Find where the given text appears and provide that cell's center as [x, y] coordinate. 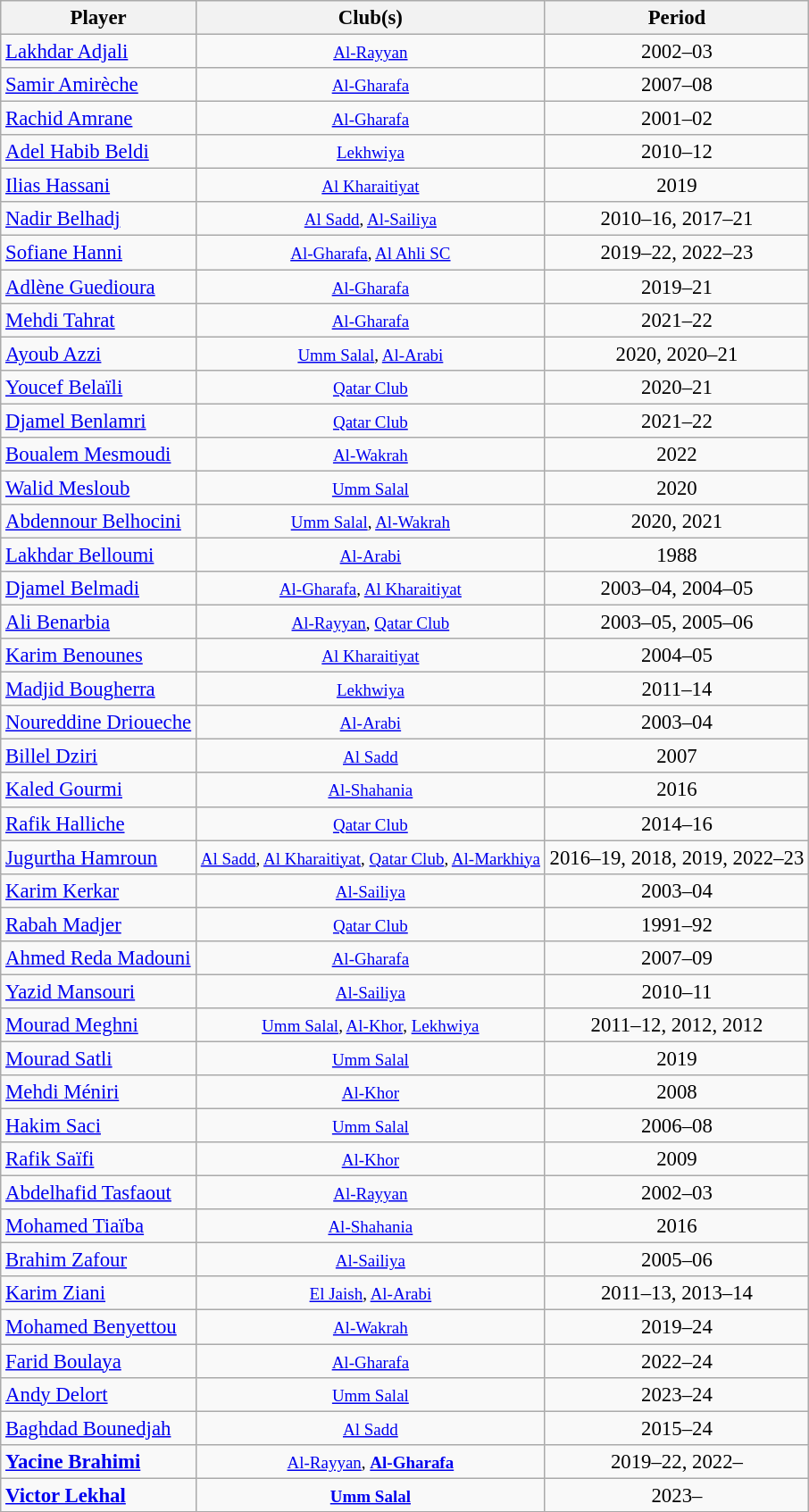
2019–22, 2022– [677, 1461]
Youcef Belaïli [98, 387]
Period [677, 18]
Karim Kerkar [98, 890]
Madjid Bougherra [98, 689]
Umm Salal, Al-Khor, Lekhwiya [370, 1025]
2020–21 [677, 387]
Kaled Gourmi [98, 790]
Al Sadd, Al Kharaitiyat, Qatar Club, Al-Markhiya [370, 857]
Abdennour Belhocini [98, 522]
2020, 2020–21 [677, 354]
2011–13, 2013–14 [677, 1294]
2019–24 [677, 1327]
Karim Benounes [98, 656]
Mehdi Méniri [98, 1092]
Mohamed Tiaïba [98, 1226]
2019–21 [677, 287]
Ahmed Reda Madouni [98, 958]
2020 [677, 488]
2015–24 [677, 1428]
Yacine Brahimi [98, 1461]
Al Sadd, Al-Sailiya [370, 219]
Al-Rayyan, Al-Gharafa [370, 1461]
Jugurtha Hamroun [98, 857]
Baghdad Bounedjah [98, 1428]
2022–24 [677, 1361]
Rafik Halliche [98, 823]
2023– [677, 1495]
Al-Gharafa, Al Kharaitiyat [370, 589]
Ali Benarbia [98, 622]
2010–16, 2017–21 [677, 219]
Andy Delort [98, 1394]
1991–92 [677, 924]
Rafik Saïfi [98, 1159]
Mourad Satli [98, 1058]
2020, 2021 [677, 522]
Mehdi Tahrat [98, 320]
Hakim Saci [98, 1126]
2010–12 [677, 152]
Player [98, 18]
2011–12, 2012, 2012 [677, 1025]
Umm Salal, Al-Arabi [370, 354]
Nadir Belhadj [98, 219]
2001–02 [677, 119]
2007 [677, 756]
Al-Gharafa, Al Ahli SC [370, 253]
Ilias Hassani [98, 186]
2014–16 [677, 823]
2019–22, 2022–23 [677, 253]
Samir Amirèche [98, 85]
Al-Rayyan, Qatar Club [370, 622]
Djamel Belmadi [98, 589]
2009 [677, 1159]
2005–06 [677, 1260]
Abdelhafid Tasfaout [98, 1193]
2022 [677, 455]
2007–08 [677, 85]
Farid Boulaya [98, 1361]
Djamel Benlamri [98, 421]
2010–11 [677, 991]
2003–04, 2004–05 [677, 589]
1988 [677, 555]
Victor Lekhal [98, 1495]
2007–09 [677, 958]
Boualem Mesmoudi [98, 455]
Karim Ziani [98, 1294]
El Jaish, Al-Arabi [370, 1294]
Club(s) [370, 18]
Walid Mesloub [98, 488]
2004–05 [677, 656]
Lakhdar Belloumi [98, 555]
Brahim Zafour [98, 1260]
2006–08 [677, 1126]
Mourad Meghni [98, 1025]
Mohamed Benyettou [98, 1327]
Billel Dziri [98, 756]
Rabah Madjer [98, 924]
2008 [677, 1092]
Adlène Guedioura [98, 287]
Ayoub Azzi [98, 354]
Yazid Mansouri [98, 991]
2016–19, 2018, 2019, 2022–23 [677, 857]
Lakhdar Adjali [98, 52]
2023–24 [677, 1394]
Rachid Amrane [98, 119]
Noureddine Drioueche [98, 723]
Sofiane Hanni [98, 253]
Umm Salal, Al-Wakrah [370, 522]
2011–14 [677, 689]
2003–05, 2005–06 [677, 622]
Adel Habib Beldi [98, 152]
